Find where the given text appears and provide that cell's center as (X, Y) coordinate. 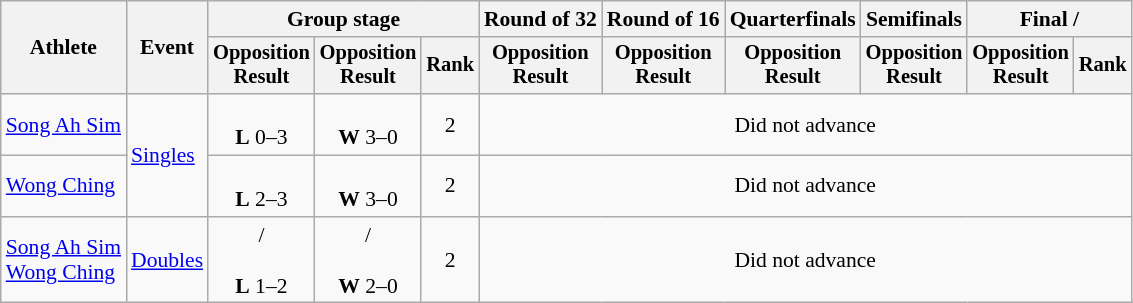
Quarterfinals (793, 19)
Semifinals (914, 19)
L 2–3 (262, 186)
Group stage (344, 19)
L 0–3 (262, 124)
Event (167, 48)
Singles (167, 155)
Final / (1049, 19)
Song Ah Sim (64, 124)
Wong Ching (64, 186)
Round of 32 (540, 19)
Round of 16 (664, 19)
Athlete (64, 48)
